Detect which cell encompasses the target text, then output its (X, Y) center coordinate. 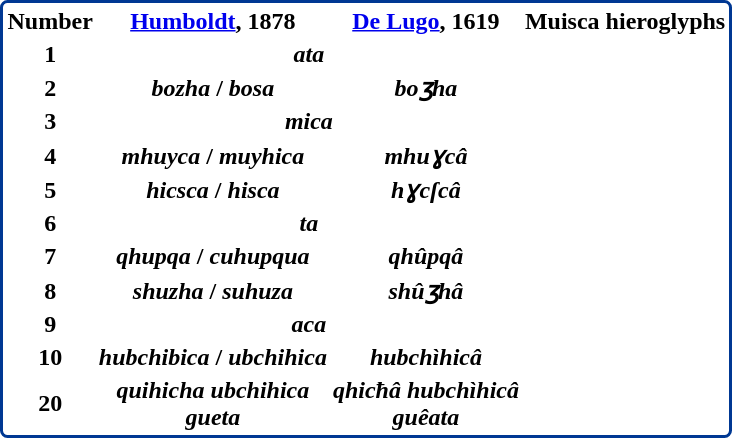
qhûpqâ (426, 257)
20 (50, 404)
ta (308, 223)
ata (308, 54)
Muisca hieroglyphs (624, 21)
1 (50, 54)
aca (308, 324)
mhuyca / muyhica (212, 156)
Number (50, 21)
bozha / bosa (212, 88)
qhicħâ hubchìhicâguêata (426, 404)
boʒha (426, 88)
hubchibica / ubchihica (212, 357)
5 (50, 190)
7 (50, 257)
8 (50, 290)
4 (50, 156)
hɣcſcâ (426, 190)
10 (50, 357)
Humboldt, 1878 (212, 21)
shûʒhâ (426, 290)
2 (50, 88)
mhuɣcâ (426, 156)
9 (50, 324)
hubchìhicâ (426, 357)
qhupqa / cuhupqua (212, 257)
mica (308, 121)
De Lugo, 1619 (426, 21)
shuzha / suhuza (212, 290)
3 (50, 121)
quihicha ubchihicagueta (212, 404)
hicsca / hisca (212, 190)
6 (50, 223)
